Provide the [X, Y] coordinate of the cell's center where the given text is located.  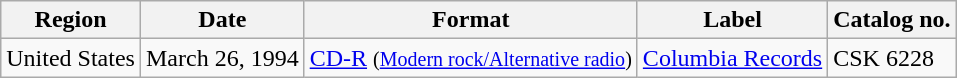
Format [470, 20]
Columbia Records [732, 58]
CD-R (Modern rock/Alternative radio) [470, 58]
Date [222, 20]
United States [71, 58]
Region [71, 20]
March 26, 1994 [222, 58]
Catalog no. [892, 20]
Label [732, 20]
CSK 6228 [892, 58]
